From the cell containing the given text, extract its center point as [x, y] coordinate. 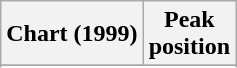
Chart (1999) [72, 34]
Peakposition [189, 34]
